Return the (X, Y) coordinate for the center point of the cell that contains the specified text.  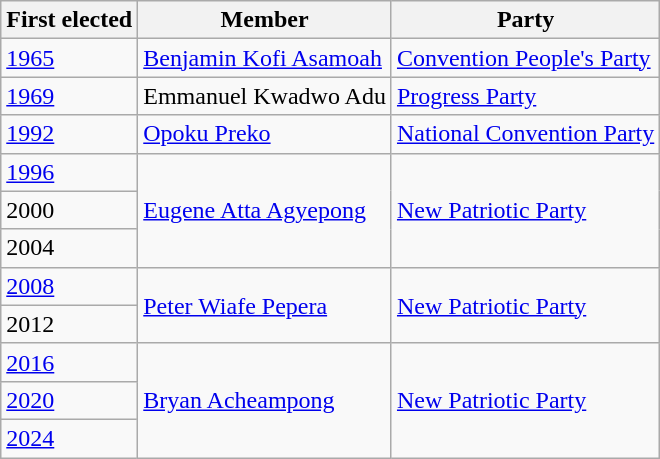
2016 (70, 362)
2024 (70, 438)
Progress Party (525, 96)
1992 (70, 134)
2004 (70, 248)
Peter Wiafe Pepera (265, 305)
Party (525, 20)
1969 (70, 96)
Emmanuel Kwadwo Adu (265, 96)
Eugene Atta Agyepong (265, 210)
Opoku Preko (265, 134)
1996 (70, 172)
Member (265, 20)
Benjamin Kofi Asamoah (265, 58)
1965 (70, 58)
2000 (70, 210)
2012 (70, 324)
2008 (70, 286)
Bryan Acheampong (265, 400)
First elected (70, 20)
Convention People's Party (525, 58)
National Convention Party (525, 134)
2020 (70, 400)
